Identify which cell holds the provided text, then report its (x, y) central coordinate. 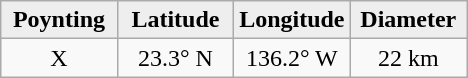
22 km (408, 58)
X (59, 58)
Latitude (175, 20)
Poynting (59, 20)
23.3° N (175, 58)
Longitude (292, 20)
Diameter (408, 20)
136.2° W (292, 58)
